Return [x, y] of the center of cell containing provided text 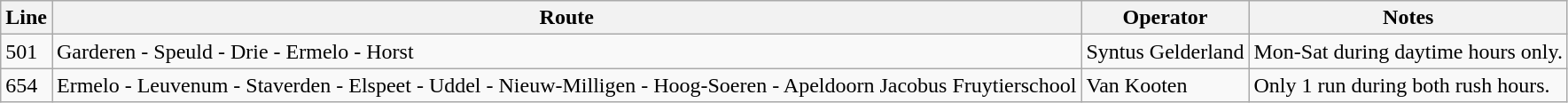
Syntus Gelderland [1165, 51]
Line [27, 18]
Notes [1408, 18]
Ermelo - Leuvenum - Staverden - Elspeet - Uddel - Nieuw-Milligen - Hoog-Soeren - Apeldoorn Jacobus Fruytierschool [566, 85]
Operator [1165, 18]
501 [27, 51]
654 [27, 85]
Mon-Sat during daytime hours only. [1408, 51]
Route [566, 18]
Only 1 run during both rush hours. [1408, 85]
Garderen - Speuld - Drie - Ermelo - Horst [566, 51]
Van Kooten [1165, 85]
